Find where the given text appears and provide that cell's center as (X, Y) coordinate. 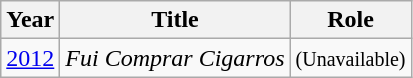
Fui Comprar Cigarros (175, 58)
Role (350, 20)
(Unavailable) (350, 58)
2012 (30, 58)
Year (30, 20)
Title (175, 20)
